Search for the cell housing the specified text and yield its [x, y] center coordinate. 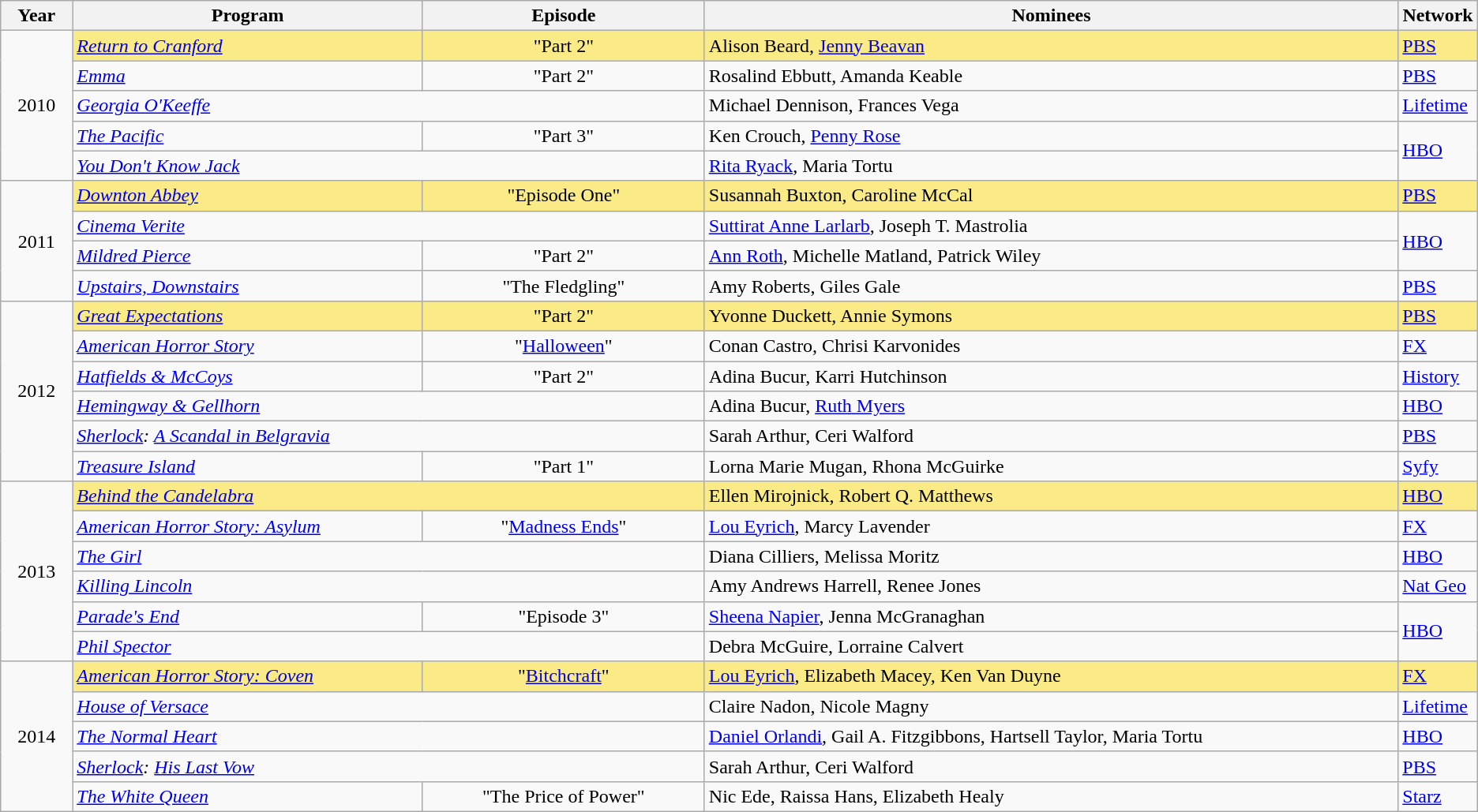
You Don't Know Jack [388, 166]
American Horror Story [248, 346]
Return to Cranford [248, 46]
"Episode 3" [564, 616]
Diana Cilliers, Melissa Moritz [1052, 556]
Adina Bucur, Karri Hutchinson [1052, 376]
"The Fledgling" [564, 286]
"Halloween" [564, 346]
Susannah Buxton, Caroline McCal [1052, 196]
The Normal Heart [388, 736]
Program [248, 16]
Sherlock: A Scandal in Belgravia [388, 436]
Alison Beard, Jenny Beavan [1052, 46]
"Madness Ends" [564, 526]
Episode [564, 16]
Nic Ede, Raissa Hans, Elizabeth Healy [1052, 796]
"The Price of Power" [564, 796]
"Episode One" [564, 196]
Nat Geo [1438, 586]
Ann Roth, Michelle Matland, Patrick Wiley [1052, 256]
Debra McGuire, Lorraine Calvert [1052, 646]
Lou Eyrich, Elizabeth Macey, Ken Van Duyne [1052, 676]
Hemingway & Gellhorn [388, 406]
Daniel Orlandi, Gail A. Fitzgibbons, Hartsell Taylor, Maria Tortu [1052, 736]
Yvonne Duckett, Annie Symons [1052, 316]
Adina Bucur, Ruth Myers [1052, 406]
Lorna Marie Mugan, Rhona McGuirke [1052, 466]
Amy Andrews Harrell, Renee Jones [1052, 586]
2011 [36, 241]
American Horror Story: Asylum [248, 526]
Behind the Candelabra [388, 496]
Starz [1438, 796]
History [1438, 376]
Year [36, 16]
Amy Roberts, Giles Gale [1052, 286]
Cinema Verite [388, 226]
Rita Ryack, Maria Tortu [1052, 166]
The White Queen [248, 796]
Great Expectations [248, 316]
American Horror Story: Coven [248, 676]
Ellen Mirojnick, Robert Q. Matthews [1052, 496]
Claire Nadon, Nicole Magny [1052, 706]
Nominees [1052, 16]
Upstairs, Downstairs [248, 286]
The Pacific [248, 136]
"Part 1" [564, 466]
Emma [248, 76]
Michael Dennison, Frances Vega [1052, 106]
Syfy [1438, 466]
Treasure Island [248, 466]
The Girl [388, 556]
Hatfields & McCoys [248, 376]
Sherlock: His Last Vow [388, 766]
Conan Castro, Chrisi Karvonides [1052, 346]
House of Versace [388, 706]
Ken Crouch, Penny Rose [1052, 136]
Lou Eyrich, Marcy Lavender [1052, 526]
Sheena Napier, Jenna McGranaghan [1052, 616]
2012 [36, 391]
Killing Lincoln [388, 586]
"Part 3" [564, 136]
Phil Spector [388, 646]
2010 [36, 106]
Georgia O'Keeffe [388, 106]
"Bitchcraft" [564, 676]
Suttirat Anne Larlarb, Joseph T. Mastrolia [1052, 226]
2014 [36, 736]
Downton Abbey [248, 196]
Rosalind Ebbutt, Amanda Keable [1052, 76]
Network [1438, 16]
Parade's End [248, 616]
2013 [36, 571]
Mildred Pierce [248, 256]
